Output the [X, Y] coordinate of the center of the cell containing the given text.  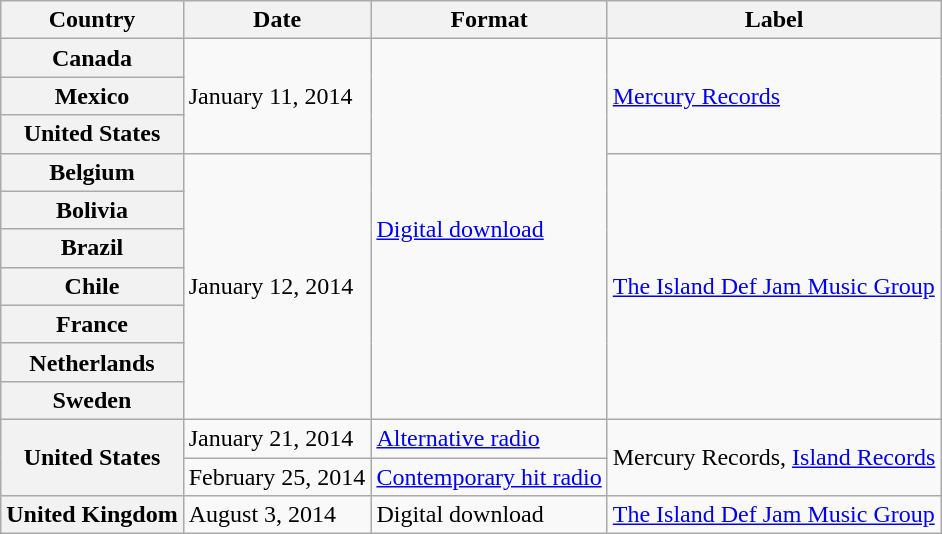
Belgium [92, 172]
Date [277, 20]
Chile [92, 286]
January 11, 2014 [277, 96]
Mercury Records [774, 96]
August 3, 2014 [277, 515]
February 25, 2014 [277, 477]
January 12, 2014 [277, 286]
France [92, 324]
Country [92, 20]
Brazil [92, 248]
Label [774, 20]
Sweden [92, 400]
January 21, 2014 [277, 438]
Mexico [92, 96]
Contemporary hit radio [489, 477]
Canada [92, 58]
United Kingdom [92, 515]
Mercury Records, Island Records [774, 457]
Format [489, 20]
Bolivia [92, 210]
Netherlands [92, 362]
Alternative radio [489, 438]
